Extract the [x, y] coordinate from the center of the cell holding the provided text.  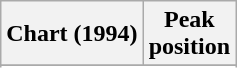
Peakposition [189, 34]
Chart (1994) [72, 34]
